Detect which cell encompasses the target text, then output its (x, y) center coordinate. 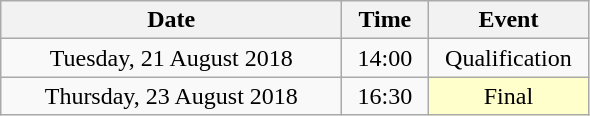
Thursday, 23 August 2018 (172, 96)
Qualification (508, 58)
Tuesday, 21 August 2018 (172, 58)
Event (508, 20)
14:00 (385, 58)
Time (385, 20)
Final (508, 96)
16:30 (385, 96)
Date (172, 20)
